Pinpoint the cell where the given text exists, returning its [x, y] midpoint coordinate. 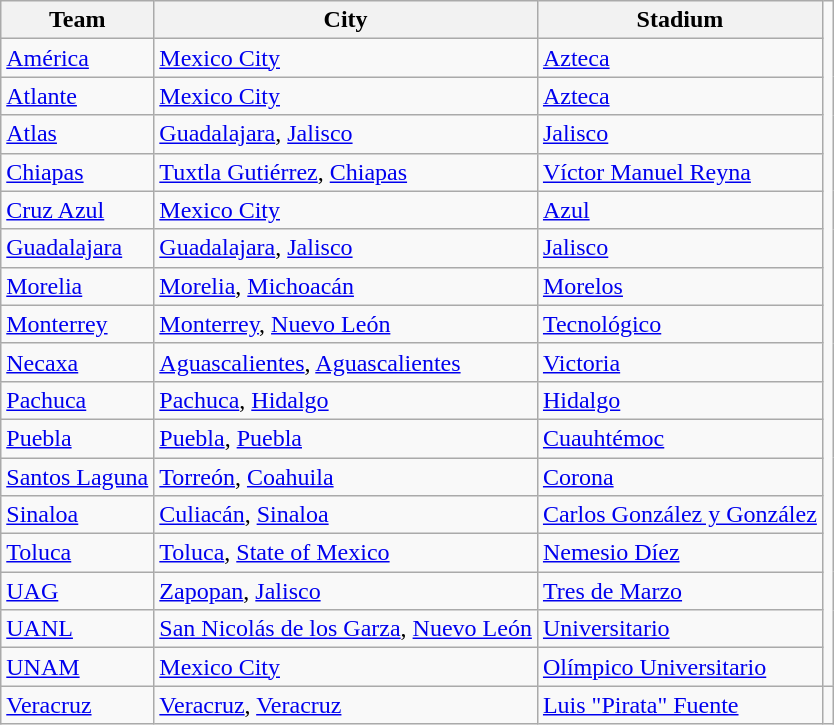
Morelia, Michoacán [346, 286]
San Nicolás de los Garza, Nuevo León [346, 629]
Culiacán, Sinaloa [346, 515]
Team [78, 20]
Zapopan, Jalisco [346, 591]
Cuauhtémoc [680, 438]
UAG [78, 591]
América [78, 58]
Morelos [680, 286]
Pachuca [78, 400]
Cruz Azul [78, 210]
Torreón, Coahuila [346, 477]
Hidalgo [680, 400]
Nemesio Díez [680, 553]
UANL [78, 629]
Puebla [78, 438]
Veracruz, Veracruz [346, 705]
Chiapas [78, 172]
Corona [680, 477]
Tres de Marzo [680, 591]
Olímpico Universitario [680, 667]
Atlas [78, 134]
UNAM [78, 667]
Luis "Pirata" Fuente [680, 705]
Sinaloa [78, 515]
Victoria [680, 362]
Toluca, State of Mexico [346, 553]
Toluca [78, 553]
Necaxa [78, 362]
Azul [680, 210]
Monterrey, Nuevo León [346, 324]
Stadium [680, 20]
Atlante [78, 96]
Aguascalientes, Aguascalientes [346, 362]
Puebla, Puebla [346, 438]
Morelia [78, 286]
Víctor Manuel Reyna [680, 172]
Tecnológico [680, 324]
City [346, 20]
Pachuca, Hidalgo [346, 400]
Santos Laguna [78, 477]
Universitario [680, 629]
Tuxtla Gutiérrez, Chiapas [346, 172]
Carlos González y González [680, 515]
Veracruz [78, 705]
Monterrey [78, 324]
Guadalajara [78, 248]
